Pinpoint the cell where the given text exists, returning its (X, Y) midpoint coordinate. 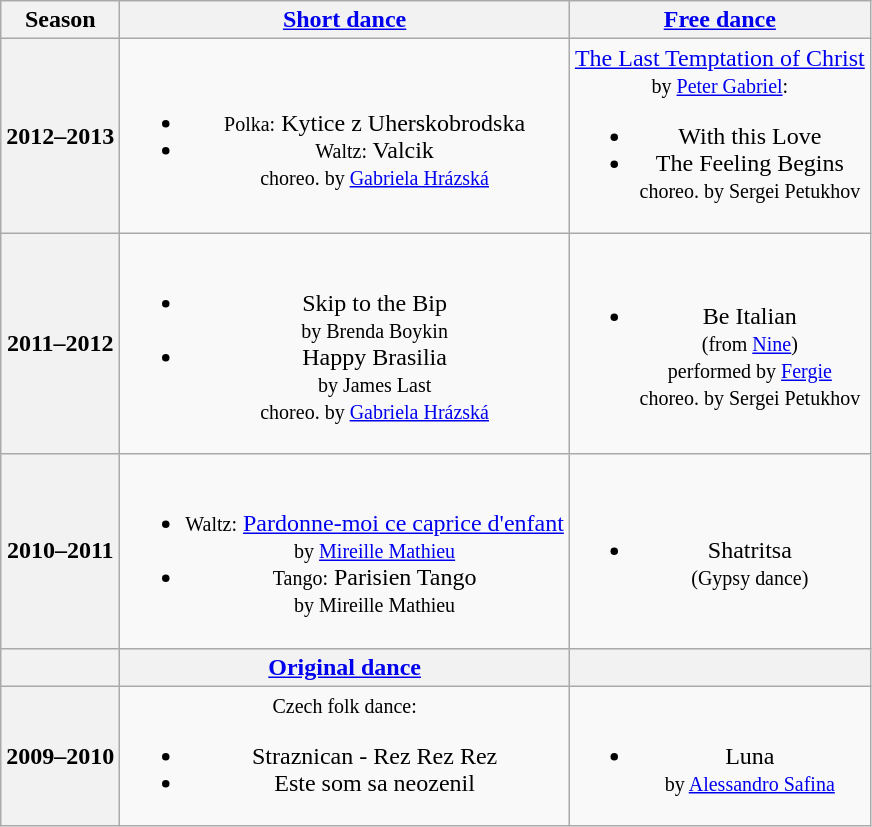
2010–2011 (60, 551)
2012–2013 (60, 136)
Short dance (345, 20)
Shatritsa (Gypsy dance) (720, 551)
Waltz: Pardonne-moi ce caprice d'enfant by Mireille Mathieu Tango: Parisien Tango by Mireille Mathieu (345, 551)
Season (60, 20)
The Last Temptation of Christ by Peter Gabriel: With this LoveThe Feeling Begins choreo. by Sergei Petukhov (720, 136)
2011–2012 (60, 344)
Luna by Alessandro Safina (720, 756)
2009–2010 (60, 756)
Polka: Kytice z UherskobrodskaWaltz: Valcik choreo. by Gabriela Hrázská (345, 136)
Free dance (720, 20)
Czech folk dance:Straznican - Rez Rez RezEste som sa neozenil (345, 756)
Original dance (345, 667)
Be Italian (from Nine) performed by Fergie choreo. by Sergei Petukhov (720, 344)
Skip to the Bip by Brenda Boykin Happy Brasilia by James Last choreo. by Gabriela Hrázská (345, 344)
